Return [x, y] of the center of cell containing provided text 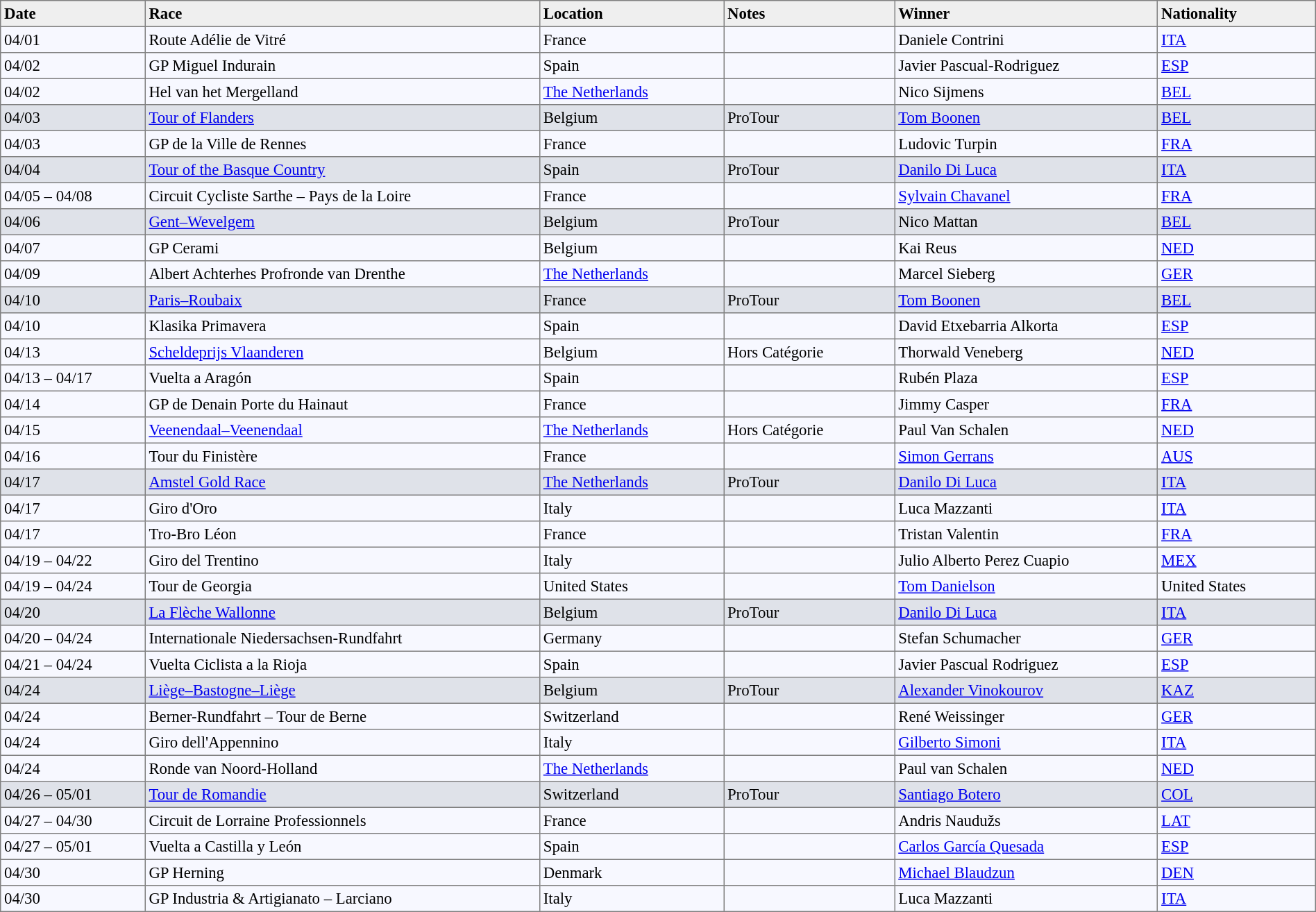
Giro dell'Appennino [342, 743]
Notes [809, 14]
DEN [1237, 872]
Tour of the Basque Country [342, 170]
04/15 [73, 430]
Germany [632, 639]
Vuelta a Castilla y León [342, 847]
GP de Denain Porte du Hainaut [342, 404]
Liège–Bastogne–Liège [342, 691]
04/13 [73, 352]
GP de la Ville de Rennes [342, 144]
04/27 – 05/01 [73, 847]
04/04 [73, 170]
Nico Sijmens [1026, 92]
AUS [1237, 456]
04/13 – 04/17 [73, 378]
Berner-Rundfahrt – Tour de Berne [342, 716]
Nico Mattan [1026, 222]
04/07 [73, 248]
Tour du Finistère [342, 456]
04/21 – 04/24 [73, 664]
GP Cerami [342, 248]
04/26 – 05/01 [73, 795]
René Weissinger [1026, 716]
Circuit Cycliste Sarthe – Pays de la Loire [342, 196]
Vuelta a Aragón [342, 378]
Klasika Primavera [342, 326]
Nationality [1237, 14]
04/01 [73, 40]
04/27 – 04/30 [73, 820]
Sylvain Chavanel [1026, 196]
Paris–Roubaix [342, 300]
Vuelta Ciclista a la Rioja [342, 664]
04/14 [73, 404]
Albert Achterhes Profronde van Drenthe [342, 274]
Winner [1026, 14]
La Flèche Wallonne [342, 612]
Tristan Valentin [1026, 534]
Amstel Gold Race [342, 482]
Thorwald Veneberg [1026, 352]
Ludovic Turpin [1026, 144]
Scheldeprijs Vlaanderen [342, 352]
David Etxebarria Alkorta [1026, 326]
GP Herning [342, 872]
Location [632, 14]
Date [73, 14]
Marcel Sieberg [1026, 274]
Simon Gerrans [1026, 456]
Gilberto Simoni [1026, 743]
Stefan Schumacher [1026, 639]
04/16 [73, 456]
04/05 – 04/08 [73, 196]
COL [1237, 795]
Tro-Bro Léon [342, 534]
04/20 [73, 612]
Paul Van Schalen [1026, 430]
04/20 – 04/24 [73, 639]
Giro d'Oro [342, 508]
Jimmy Casper [1026, 404]
Gent–Wevelgem [342, 222]
Race [342, 14]
Paul van Schalen [1026, 768]
04/19 – 04/22 [73, 560]
04/09 [73, 274]
Michael Blaudzun [1026, 872]
Rubén Plaza [1026, 378]
Tour of Flanders [342, 118]
Giro del Trentino [342, 560]
Tom Danielson [1026, 586]
MEX [1237, 560]
KAZ [1237, 691]
Alexander Vinokourov [1026, 691]
Daniele Contrini [1026, 40]
Tour de Romandie [342, 795]
Santiago Botero [1026, 795]
GP Miguel Indurain [342, 66]
04/19 – 04/24 [73, 586]
Javier Pascual Rodriguez [1026, 664]
Javier Pascual-Rodriguez [1026, 66]
LAT [1237, 820]
Circuit de Lorraine Professionnels [342, 820]
Denmark [632, 872]
Tour de Georgia [342, 586]
04/06 [73, 222]
Kai Reus [1026, 248]
Internationale Niedersachsen-Rundfahrt [342, 639]
Veenendaal–Veenendaal [342, 430]
Hel van het Mergelland [342, 92]
GP Industria & Artigianato – Larciano [342, 899]
Ronde van Noord-Holland [342, 768]
Carlos García Quesada [1026, 847]
Andris Naudužs [1026, 820]
Julio Alberto Perez Cuapio [1026, 560]
Route Adélie de Vitré [342, 40]
